Detect which cell encompasses the target text, then output its (X, Y) center coordinate. 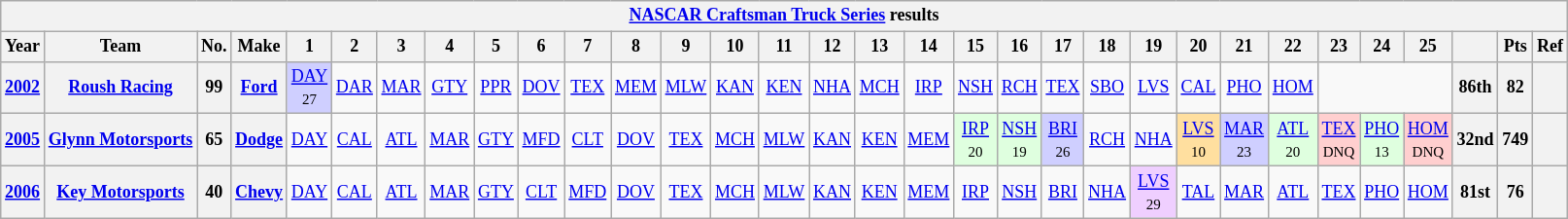
HOMDNQ (1428, 140)
82 (1516, 88)
Roush Racing (120, 88)
12 (833, 47)
7 (588, 47)
Chevy (259, 192)
Ford (259, 88)
PPR (496, 88)
22 (1292, 47)
BRI (1063, 192)
6 (541, 47)
1 (309, 47)
21 (1244, 47)
9 (686, 47)
24 (1381, 47)
TEXDNQ (1339, 140)
19 (1153, 47)
23 (1339, 47)
13 (879, 47)
10 (735, 47)
3 (401, 47)
86th (1475, 88)
TAL (1199, 192)
32nd (1475, 140)
81st (1475, 192)
99 (214, 88)
5 (496, 47)
ATL20 (1292, 140)
Pts (1516, 47)
25 (1428, 47)
20 (1199, 47)
IRP20 (975, 140)
NASCAR Craftsman Truck Series results (784, 16)
40 (214, 192)
76 (1516, 192)
DAR (354, 88)
749 (1516, 140)
2 (354, 47)
BRI26 (1063, 140)
2002 (23, 88)
2005 (23, 140)
65 (214, 140)
15 (975, 47)
Ref (1551, 47)
Year (23, 47)
11 (783, 47)
4 (450, 47)
18 (1108, 47)
No. (214, 47)
DAY27 (309, 88)
LVS (1153, 88)
SBO (1108, 88)
Key Motorsports (120, 192)
14 (929, 47)
8 (636, 47)
NSH19 (1019, 140)
MAR23 (1244, 140)
LVS10 (1199, 140)
2006 (23, 192)
LVS29 (1153, 192)
Dodge (259, 140)
Glynn Motorsports (120, 140)
Team (120, 47)
16 (1019, 47)
Make (259, 47)
PHO13 (1381, 140)
17 (1063, 47)
